Capture the cell that displays the provided text and extract its (X, Y) central coordinate. 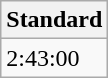
2:43:00 (54, 58)
Standard (54, 20)
